Return [x, y] of the center of cell containing provided text 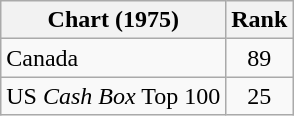
Rank [260, 20]
Canada [114, 58]
Chart (1975) [114, 20]
25 [260, 96]
US Cash Box Top 100 [114, 96]
89 [260, 58]
